Pinpoint the cell where the given text exists, returning its [X, Y] midpoint coordinate. 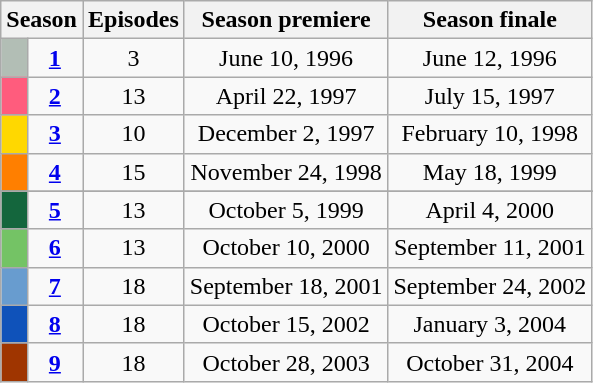
October 15, 2002 [286, 324]
Episodes [133, 20]
September 24, 2002 [490, 286]
8 [54, 324]
Season finale [490, 20]
10 [133, 134]
15 [133, 172]
5 [54, 210]
June 10, 1996 [286, 58]
Season [42, 20]
January 3, 2004 [490, 324]
April 22, 1997 [286, 96]
October 28, 2003 [286, 362]
6 [54, 248]
December 2, 1997 [286, 134]
October 31, 2004 [490, 362]
7 [54, 286]
9 [54, 362]
October 5, 1999 [286, 210]
July 15, 1997 [490, 96]
1 [54, 58]
4 [54, 172]
September 18, 2001 [286, 286]
November 24, 1998 [286, 172]
September 11, 2001 [490, 248]
April 4, 2000 [490, 210]
May 18, 1999 [490, 172]
Season premiere [286, 20]
2 [54, 96]
June 12, 1996 [490, 58]
February 10, 1998 [490, 134]
October 10, 2000 [286, 248]
